Find where the given text appears and provide that cell's center as [X, Y] coordinate. 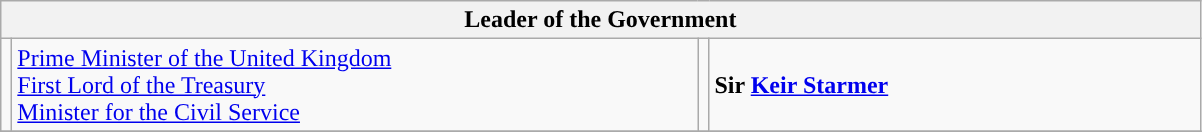
Leader of the Government [600, 20]
Sir Keir Starmer [954, 85]
Prime Minister of the United KingdomFirst Lord of the TreasuryMinister for the Civil Service [355, 85]
